Locate the cell with the specified text and output its (X, Y) center coordinate. 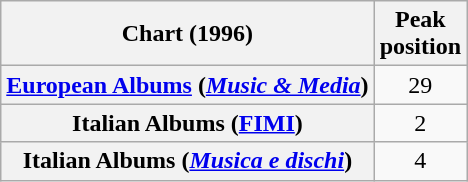
Peakposition (420, 34)
29 (420, 85)
4 (420, 161)
Italian Albums (Musica e dischi) (188, 161)
Chart (1996) (188, 34)
European Albums (Music & Media) (188, 85)
Italian Albums (FIMI) (188, 123)
2 (420, 123)
